Return the (X, Y) coordinate for the center point of the cell that contains the specified text.  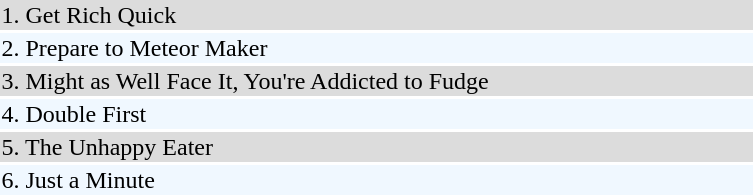
4. Double First (376, 114)
2. Prepare to Meteor Maker (376, 48)
5. The Unhappy Eater (376, 147)
1. Get Rich Quick (376, 15)
3. Might as Well Face It, You're Addicted to Fudge (376, 81)
6. Just a Minute (376, 180)
